Search for the cell housing the specified text and yield its [x, y] center coordinate. 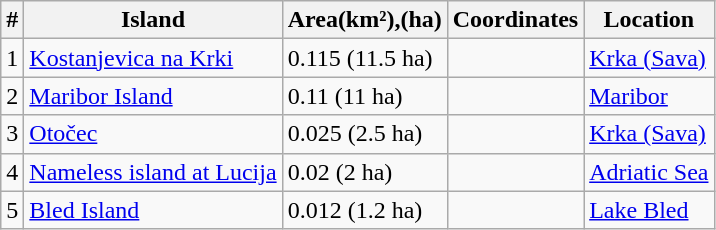
0.11 (11 ha) [364, 96]
Location [649, 20]
Area(km²),(ha) [364, 20]
2 [12, 96]
Adriatic Sea [649, 172]
0.012 (1.2 ha) [364, 210]
Maribor [649, 96]
Otočec [153, 134]
Lake Bled [649, 210]
Maribor Island [153, 96]
Coordinates [515, 20]
Kostanjevica na Krki [153, 58]
0.115 (11.5 ha) [364, 58]
Island [153, 20]
5 [12, 210]
0.025 (2.5 ha) [364, 134]
1 [12, 58]
4 [12, 172]
0.02 (2 ha) [364, 172]
3 [12, 134]
# [12, 20]
Bled Island [153, 210]
Nameless island at Lucija [153, 172]
